Provide the (X, Y) coordinate of the cell's center where the given text is located.  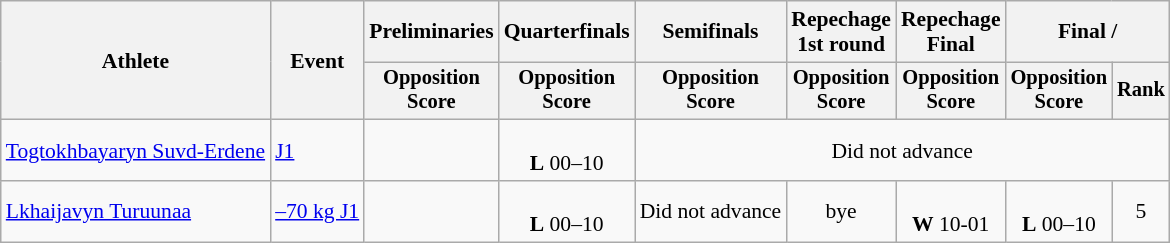
Quarterfinals (567, 32)
Event (317, 60)
RepechageFinal (951, 32)
Final / (1088, 32)
Rank (1141, 91)
W 10-01 (951, 212)
Preliminaries (431, 32)
Athlete (136, 60)
Semifinals (711, 32)
bye (841, 212)
J1 (317, 150)
–70 kg J1 (317, 212)
Lkhaijavyn Turuunaa (136, 212)
Togtokhbayaryn Suvd-Erdene (136, 150)
5 (1141, 212)
Repechage1st round (841, 32)
